From the cell containing the given text, extract its center point as [x, y] coordinate. 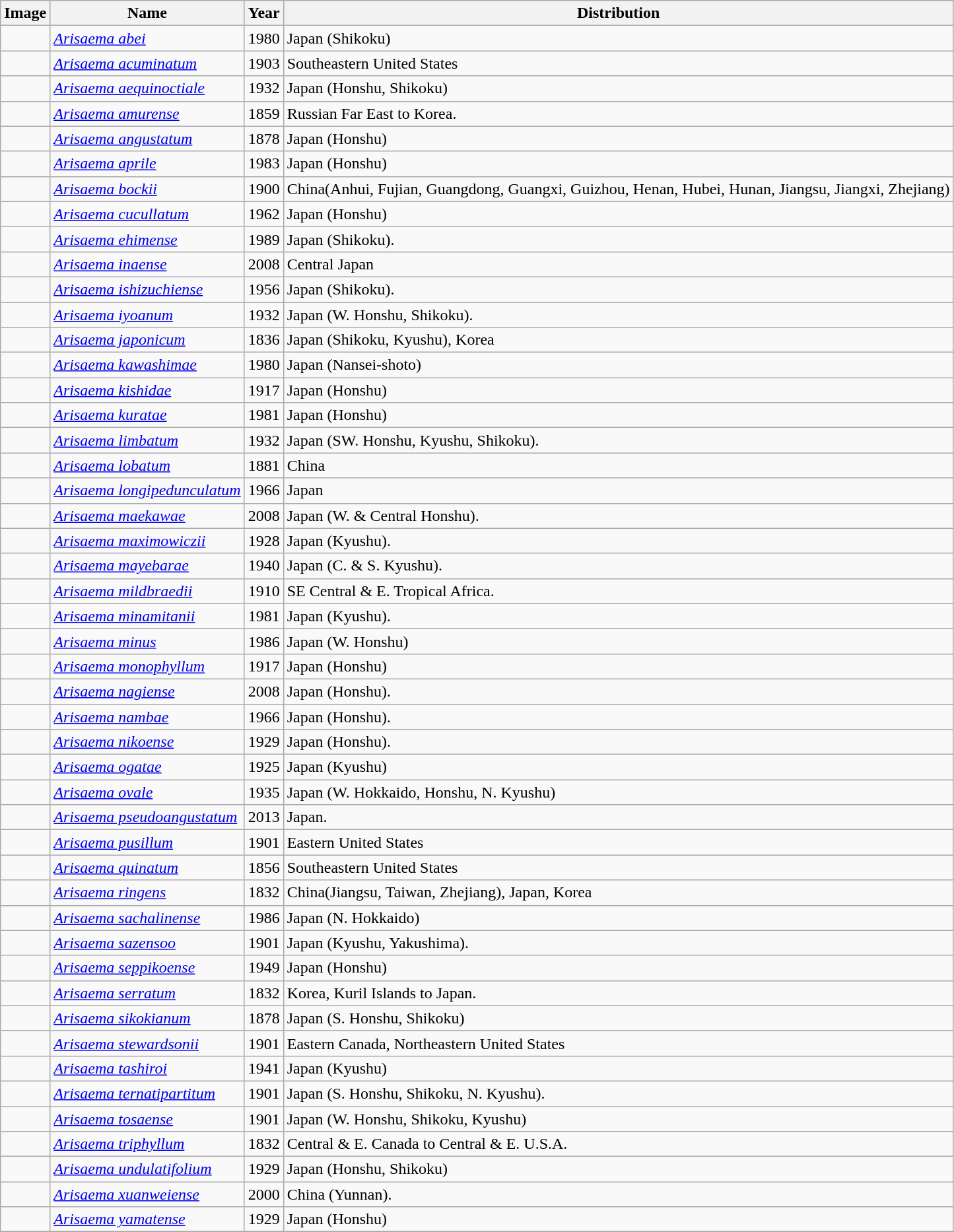
1836 [264, 340]
Arisaema minus [147, 641]
Arisaema maximowiczii [147, 541]
1903 [264, 63]
Arisaema sikokianum [147, 1018]
Arisaema acuminatum [147, 63]
Arisaema stewardsonii [147, 1043]
Korea, Kuril Islands to Japan. [618, 993]
Arisaema sachalinense [147, 918]
Arisaema quinatum [147, 868]
Japan (W. Hokkaido, Honshu, N. Kyushu) [618, 792]
Arisaema kawashimae [147, 365]
Arisaema pusillum [147, 842]
1935 [264, 792]
Arisaema tosaense [147, 1119]
Japan (W. Honshu) [618, 641]
Japan (C. & S. Kyushu). [618, 566]
Japan (Shikoku, Kyushu), Korea [618, 340]
2013 [264, 817]
1983 [264, 164]
Japan. [618, 817]
2000 [264, 1194]
Japan (SW. Honshu, Kyushu, Shikoku). [618, 440]
Arisaema monophyllum [147, 666]
1900 [264, 189]
Arisaema inaense [147, 264]
Arisaema minamitanii [147, 616]
Arisaema yamatense [147, 1219]
Arisaema ishizuchiense [147, 289]
1989 [264, 239]
Eastern Canada, Northeastern United States [618, 1043]
Arisaema japonicum [147, 340]
Arisaema aequinoctiale [147, 88]
Arisaema xuanweiense [147, 1194]
Arisaema amurense [147, 114]
China(Anhui, Fujian, Guangdong, Guangxi, Guizhou, Henan, Hubei, Hunan, Jiangsu, Jiangxi, Zhejiang) [618, 189]
China [618, 465]
1856 [264, 868]
Arisaema bockii [147, 189]
Name [147, 13]
Arisaema lobatum [147, 465]
Japan (W. Honshu, Shikoku, Kyushu) [618, 1119]
Distribution [618, 13]
Japan [618, 491]
Japan (Nansei-shoto) [618, 365]
1925 [264, 767]
Arisaema kuratae [147, 415]
1859 [264, 114]
Arisaema abei [147, 38]
1928 [264, 541]
SE Central & E. Tropical Africa. [618, 591]
Arisaema limbatum [147, 440]
Japan (S. Honshu, Shikoku) [618, 1018]
Russian Far East to Korea. [618, 114]
Japan (W. Honshu, Shikoku). [618, 315]
Arisaema iyoanum [147, 315]
Arisaema undulatifolium [147, 1169]
Japan (N. Hokkaido) [618, 918]
1881 [264, 465]
Japan (W. & Central Honshu). [618, 516]
Arisaema mildbraedii [147, 591]
China(Jiangsu, Taiwan, Zhejiang), Japan, Korea [618, 893]
Arisaema aprile [147, 164]
Arisaema nagiense [147, 691]
1940 [264, 566]
Arisaema ternatipartitum [147, 1093]
Year [264, 13]
Arisaema pseudoangustatum [147, 817]
Arisaema maekawae [147, 516]
1910 [264, 591]
Arisaema ovale [147, 792]
Arisaema mayebarae [147, 566]
Japan (S. Honshu, Shikoku, N. Kyushu). [618, 1093]
Japan (Kyushu, Yakushima). [618, 943]
Arisaema nikoense [147, 742]
1956 [264, 289]
Arisaema kishidae [147, 390]
Arisaema sazensoo [147, 943]
Arisaema ringens [147, 893]
Japan (Shikoku) [618, 38]
1949 [264, 968]
Arisaema angustatum [147, 139]
Arisaema serratum [147, 993]
Arisaema longipedunculatum [147, 491]
1941 [264, 1068]
1962 [264, 214]
China (Yunnan). [618, 1194]
Image [25, 13]
Central & E. Canada to Central & E. U.S.A. [618, 1144]
Arisaema seppikoense [147, 968]
Arisaema ehimense [147, 239]
Central Japan [618, 264]
Arisaema nambae [147, 716]
Eastern United States [618, 842]
Arisaema tashiroi [147, 1068]
Arisaema ogatae [147, 767]
Arisaema triphyllum [147, 1144]
Arisaema cucullatum [147, 214]
